Locate the cell with the specified text and output its [x, y] center coordinate. 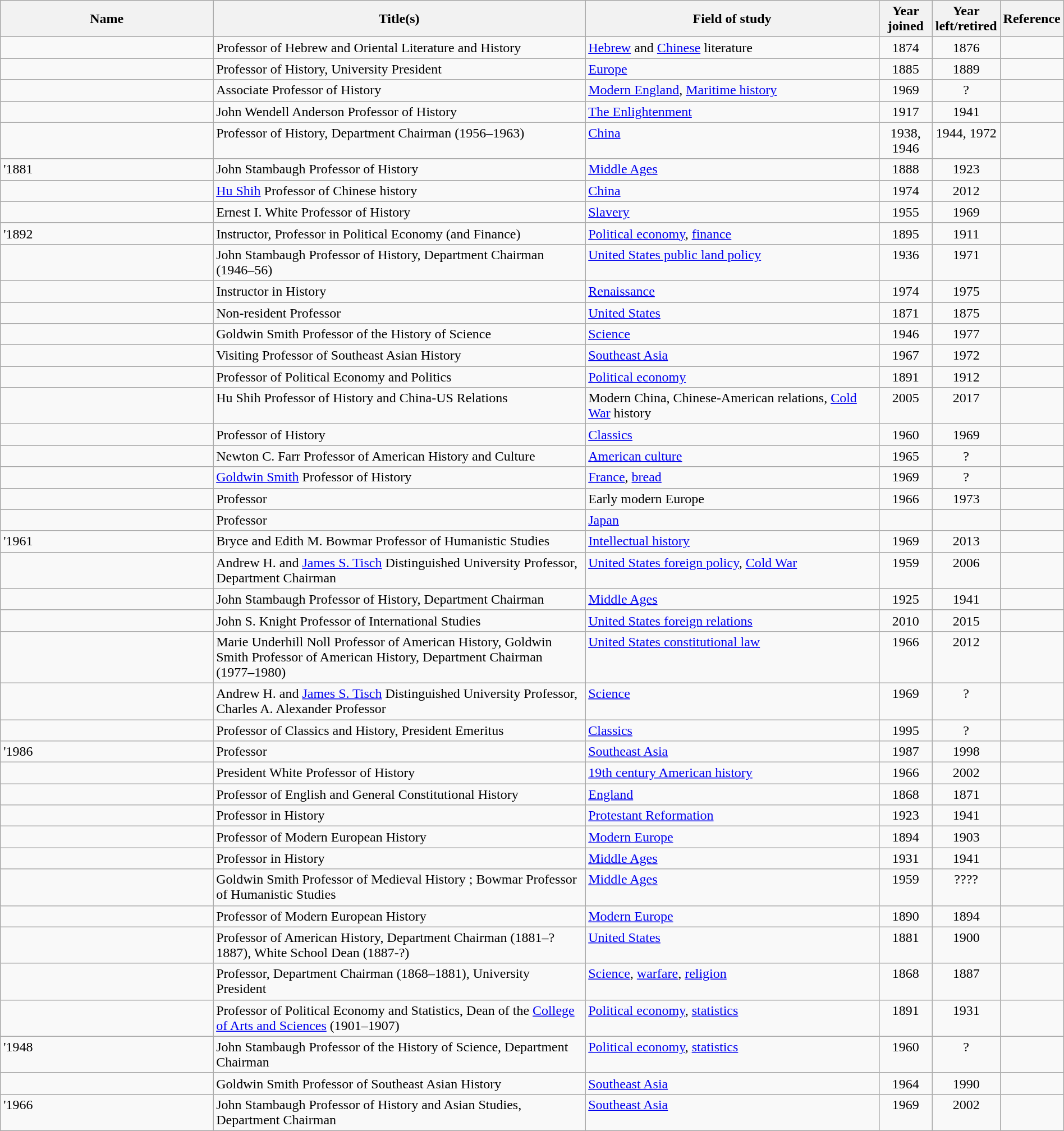
Intellectual history [732, 541]
???? [966, 888]
1964 [906, 1083]
Andrew H. and James S. Tisch Distinguished University Professor, Charles A. Alexander Professor [400, 701]
'1892 [107, 233]
1887 [966, 982]
1885 [906, 69]
Early modern Europe [732, 499]
Hu Shih Professor of Chinese history [400, 191]
1971 [966, 263]
President White Professor of History [400, 773]
Goldwin Smith Professor of Medieval History ; Bowmar Professor of Humanistic Studies [400, 888]
Title(s) [400, 19]
1955 [906, 212]
2005 [906, 406]
Bryce and Edith M. Bowmar Professor of Humanistic Studies [400, 541]
Professor of History, Department Chairman (1956–1963) [400, 140]
Marie Underhill Noll Professor of American History, Goldwin Smith Professor of American History, Department Chairman (1977–1980) [400, 657]
Non-resident Professor [400, 312]
Andrew H. and James S. Tisch Distinguished University Professor, Department Chairman [400, 570]
John Stambaugh Professor of History, Department Chairman [400, 599]
Visiting Professor of Southeast Asian History [400, 356]
1973 [966, 499]
1977 [966, 334]
Protestant Reformation [732, 816]
Instructor in History [400, 291]
Europe [732, 69]
2010 [906, 620]
American culture [732, 456]
Newton C. Farr Professor of American History and Culture [400, 456]
Professor of Political Economy and Politics [400, 377]
Year joined [906, 19]
Field of study [732, 19]
1975 [966, 291]
1912 [966, 377]
John Stambaugh Professor of History, Department Chairman (1946–56) [400, 263]
1903 [966, 837]
1972 [966, 356]
2013 [966, 541]
John Stambaugh Professor of History [400, 169]
Professor of History, University President [400, 69]
Political economy [732, 377]
1998 [966, 752]
England [732, 794]
'1986 [107, 752]
Professor, Department Chairman (1868–1881), University President [400, 982]
France, bread [732, 477]
Modern China, Chinese-American relations, Cold War history [732, 406]
The Enlightenment [732, 112]
1938, 1946 [906, 140]
United States public land policy [732, 263]
1881 [906, 945]
1987 [906, 752]
Science, warfare, religion [732, 982]
1990 [966, 1083]
John Wendell Anderson Professor of History [400, 112]
1925 [906, 599]
'1961 [107, 541]
2006 [966, 570]
Professor of History [400, 435]
1888 [906, 169]
John Stambaugh Professor of the History of Science, Department Chairman [400, 1055]
2017 [966, 406]
United States foreign policy, Cold War [732, 570]
Professor of Political Economy and Statistics, Dean of the College of Arts and Sciences (1901–1907) [400, 1018]
Renaissance [732, 291]
1874 [906, 48]
Japan [732, 520]
2015 [966, 620]
1875 [966, 312]
Professor of American History, Department Chairman (1881–?1887), White School Dean (1887-?) [400, 945]
1967 [906, 356]
1889 [966, 69]
1965 [906, 456]
Instructor, Professor in Political Economy (and Finance) [400, 233]
'1966 [107, 1112]
Reference [1031, 19]
United States foreign relations [732, 620]
1946 [906, 334]
Goldwin Smith Professor of Southeast Asian History [400, 1083]
1900 [966, 945]
John S. Knight Professor of International Studies [400, 620]
'1948 [107, 1055]
Professor of Hebrew and Oriental Literature and History [400, 48]
1911 [966, 233]
Slavery [732, 212]
1917 [906, 112]
Goldwin Smith Professor of the History of Science [400, 334]
1995 [906, 730]
19th century American history [732, 773]
Year left/retired [966, 19]
Associate Professor of History [400, 90]
Hu Shih Professor of History and China-US Relations [400, 406]
1895 [906, 233]
Political economy, finance [732, 233]
Name [107, 19]
Ernest I. White Professor of History [400, 212]
1944, 1972 [966, 140]
Professor of English and General Constitutional History [400, 794]
1876 [966, 48]
Goldwin Smith Professor of History [400, 477]
John Stambaugh Professor of History and Asian Studies, Department Chairman [400, 1112]
Hebrew and Chinese literature [732, 48]
'1881 [107, 169]
Professor of Classics and History, President Emeritus [400, 730]
1936 [906, 263]
Modern England, Maritime history [732, 90]
1890 [906, 916]
United States constitutional law [732, 657]
